Find where the given text appears and provide that cell's center as [X, Y] coordinate. 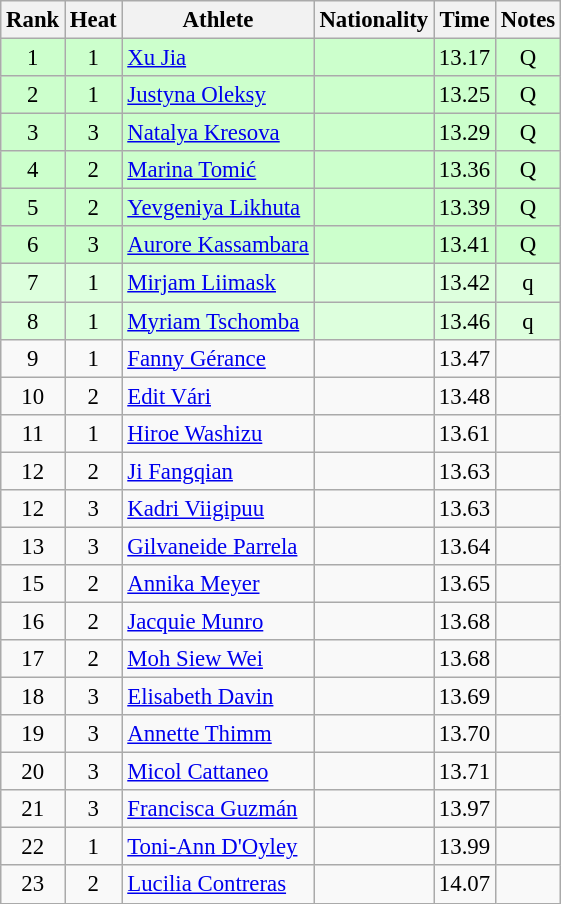
Rank [33, 20]
13.25 [465, 95]
Justyna Oleksy [218, 95]
Nationality [374, 20]
7 [33, 283]
13.42 [465, 283]
4 [33, 170]
13.71 [465, 772]
15 [33, 584]
13.61 [465, 433]
Micol Cattaneo [218, 772]
20 [33, 772]
Marina Tomić [218, 170]
10 [33, 396]
13.47 [465, 358]
14.07 [465, 885]
Ji Fangqian [218, 471]
Athlete [218, 20]
Heat [94, 20]
13.46 [465, 321]
Toni-Ann D'Oyley [218, 847]
19 [33, 734]
Xu Jia [218, 58]
Hiroe Washizu [218, 433]
Fanny Gérance [218, 358]
13 [33, 546]
Kadri Viigipuu [218, 509]
Natalya Kresova [218, 133]
Francisca Guzmán [218, 809]
8 [33, 321]
Time [465, 20]
13.36 [465, 170]
16 [33, 621]
5 [33, 208]
Annika Meyer [218, 584]
17 [33, 659]
13.48 [465, 396]
13.64 [465, 546]
22 [33, 847]
6 [33, 245]
Elisabeth Davin [218, 697]
Lucilia Contreras [218, 885]
Aurore Kassambara [218, 245]
Edit Vári [218, 396]
21 [33, 809]
13.69 [465, 697]
13.70 [465, 734]
13.39 [465, 208]
23 [33, 885]
13.65 [465, 584]
Myriam Tschomba [218, 321]
13.99 [465, 847]
Moh Siew Wei [218, 659]
Yevgeniya Likhuta [218, 208]
13.29 [465, 133]
13.17 [465, 58]
13.97 [465, 809]
11 [33, 433]
Jacquie Munro [218, 621]
Notes [528, 20]
9 [33, 358]
13.41 [465, 245]
Mirjam Liimask [218, 283]
Gilvaneide Parrela [218, 546]
Annette Thimm [218, 734]
18 [33, 697]
